For the text-containing cell, return its midpoint in (X, Y) coordinate format. 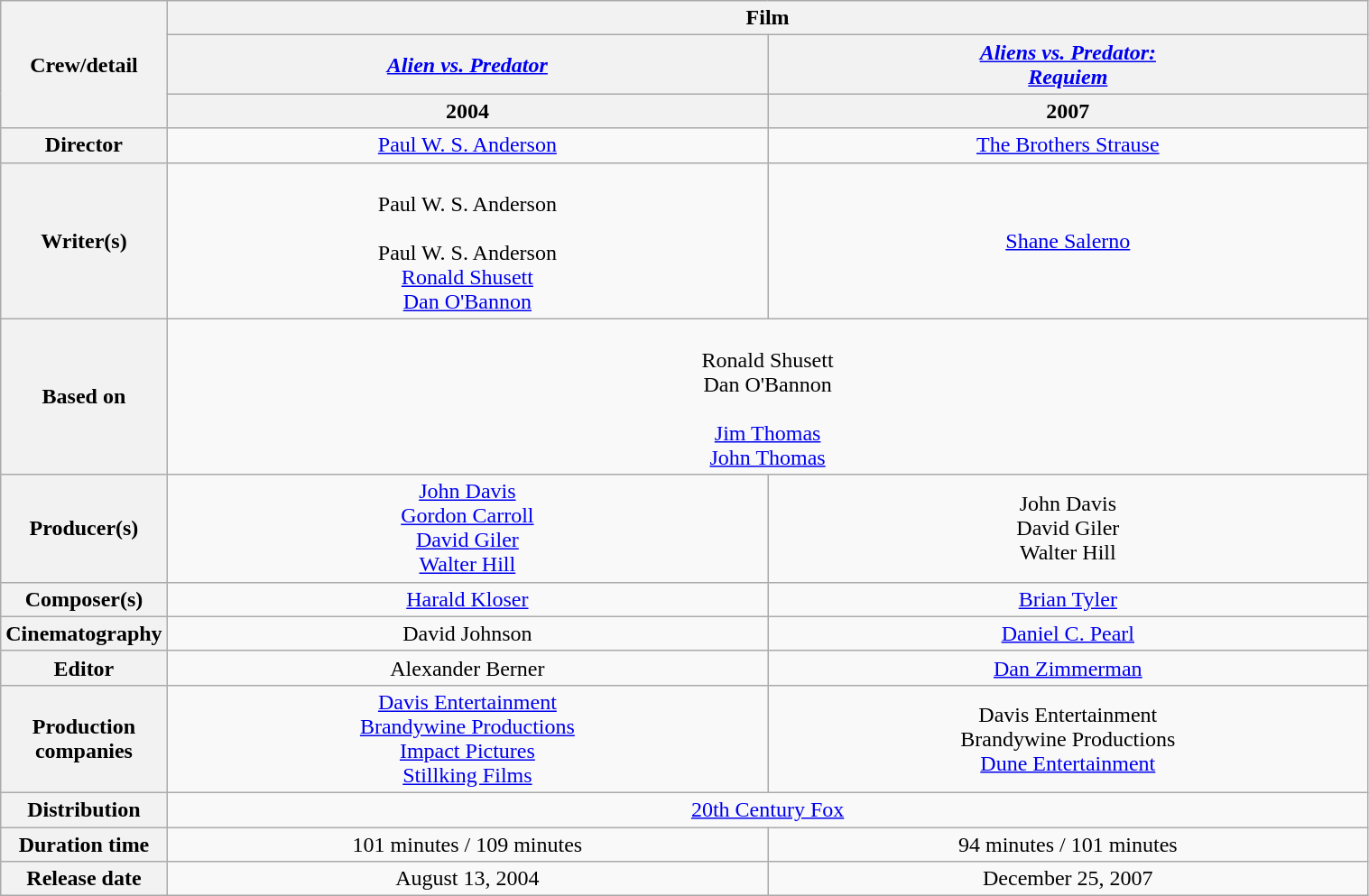
Alien vs. Predator (467, 65)
John Davis Gordon Carroll David Giler Walter Hill (467, 529)
December 25, 2007 (1068, 879)
94 minutes / 101 minutes (1068, 844)
John Davis David Giler Walter Hill (1068, 529)
Shane Salerno (1068, 240)
Ronald Shusett Dan O'Bannon Jim Thomas John Thomas (767, 397)
101 minutes / 109 minutes (467, 844)
Distribution (84, 809)
2007 (1068, 111)
Release date (84, 879)
Cinematography (84, 633)
Producer(s) (84, 529)
20th Century Fox (767, 809)
Davis Entertainment Brandywine ProductionsImpact PicturesStillking Films (467, 738)
Harald Kloser (467, 599)
Brian Tyler (1068, 599)
Daniel C. Pearl (1068, 633)
Composer(s) (84, 599)
Davis Entertainment Brandywine Productions Dune Entertainment (1068, 738)
Based on (84, 397)
Aliens vs. Predator: Requiem (1068, 65)
Editor (84, 668)
Writer(s) (84, 240)
August 13, 2004 (467, 879)
The Brothers Strause (1068, 145)
Film (767, 18)
Director (84, 145)
Paul W. S. Anderson (467, 145)
Duration time (84, 844)
Alexander Berner (467, 668)
Dan Zimmerman (1068, 668)
Crew/detail (84, 65)
David Johnson (467, 633)
2004 (467, 111)
Production companies (84, 738)
Paul W. S. Anderson Paul W. S. Anderson Ronald Shusett Dan O'Bannon (467, 240)
